Determine the [x, y] coordinate at the center of the cell enclosing the given text.  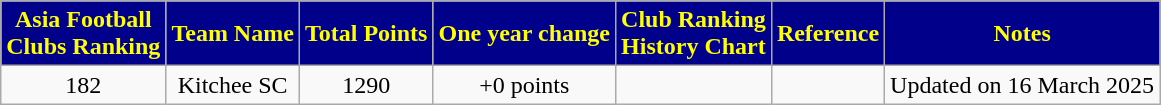
Club RankingHistory Chart [694, 34]
One year change [524, 34]
Kitchee SC [233, 85]
Updated on 16 March 2025 [1022, 85]
1290 [366, 85]
Asia FootballClubs Ranking [84, 34]
Reference [828, 34]
182 [84, 85]
Notes [1022, 34]
Team Name [233, 34]
+0 points [524, 85]
Total Points [366, 34]
